Detect which cell encompasses the target text, then output its [X, Y] center coordinate. 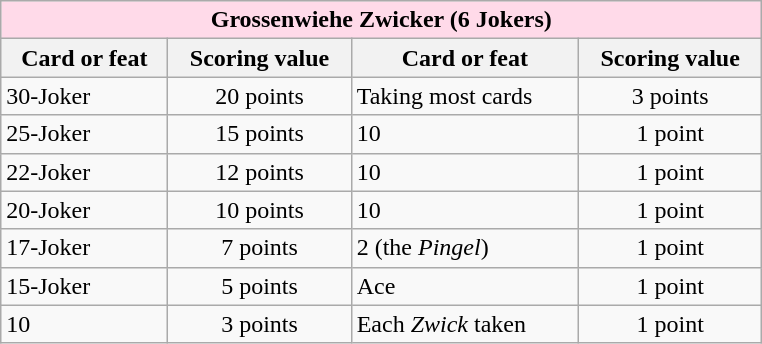
7 points [260, 248]
15-Joker [84, 286]
2 (the Pingel) [464, 248]
22-Joker [84, 172]
Each Zwick taken [464, 324]
25-Joker [84, 134]
Ace [464, 286]
30-Joker [84, 96]
Grossenwiehe Zwicker (6 Jokers) [382, 20]
12 points [260, 172]
20-Joker [84, 210]
5 points [260, 286]
17-Joker [84, 248]
10 points [260, 210]
15 points [260, 134]
Taking most cards [464, 96]
20 points [260, 96]
